From the cell containing the given text, extract its center point as [X, Y] coordinate. 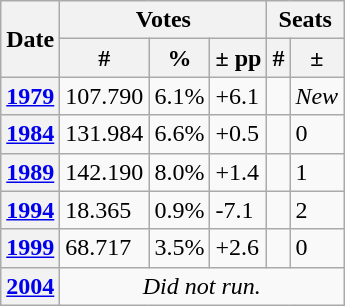
+6.1 [238, 96]
-7.1 [238, 210]
± [317, 58]
% [180, 58]
Did not run. [202, 286]
68.717 [104, 248]
1979 [30, 96]
Seats [306, 20]
1999 [30, 248]
+1.4 [238, 172]
18.365 [104, 210]
Votes [164, 20]
142.190 [104, 172]
± pp [238, 58]
2004 [30, 286]
1994 [30, 210]
New [317, 96]
107.790 [104, 96]
3.5% [180, 248]
1989 [30, 172]
1984 [30, 134]
2 [317, 210]
6.6% [180, 134]
+2.6 [238, 248]
Date [30, 39]
131.984 [104, 134]
+0.5 [238, 134]
0.9% [180, 210]
8.0% [180, 172]
1 [317, 172]
6.1% [180, 96]
